Locate the cell with the specified text and output its [x, y] center coordinate. 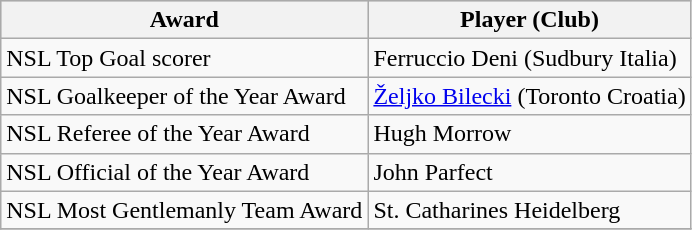
NSL Goalkeeper of the Year Award [184, 96]
Željko Bilecki (Toronto Croatia) [530, 96]
NSL Referee of the Year Award [184, 134]
Ferruccio Deni (Sudbury Italia) [530, 58]
John Parfect [530, 172]
Player (Club) [530, 20]
NSL Official of the Year Award [184, 172]
St. Catharines Heidelberg [530, 210]
NSL Most Gentlemanly Team Award [184, 210]
NSL Top Goal scorer [184, 58]
Hugh Morrow [530, 134]
Award [184, 20]
